Detect which cell encompasses the target text, then output its (X, Y) center coordinate. 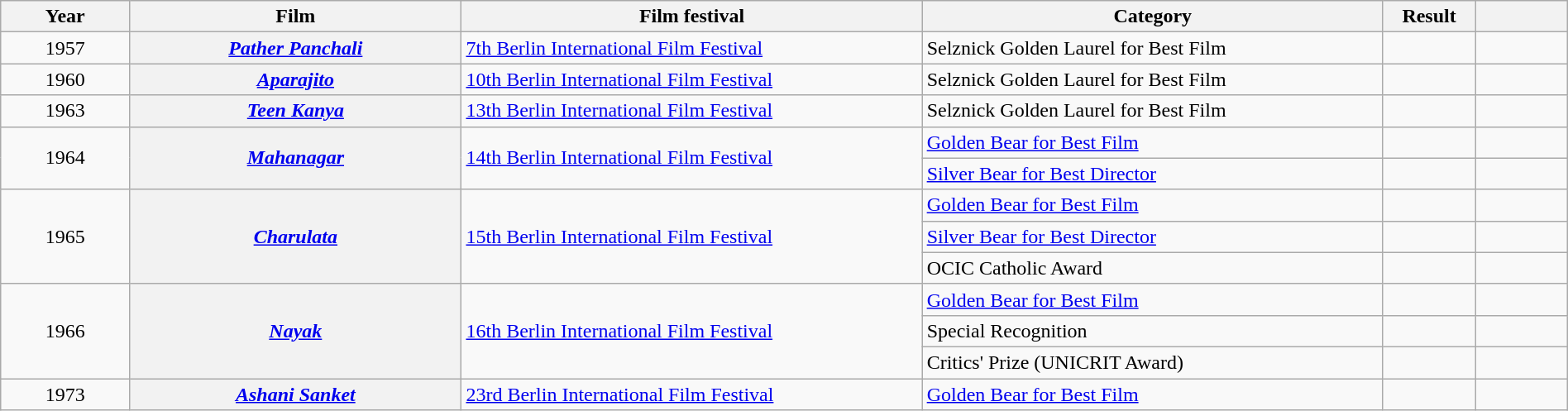
Film (296, 17)
1957 (65, 48)
16th Berlin International Film Festival (691, 331)
OCIC Catholic Award (1153, 268)
Mahanagar (296, 158)
Category (1153, 17)
Aparajito (296, 79)
Result (1429, 17)
Nayak (296, 331)
Film festival (691, 17)
Teen Kanya (296, 111)
1960 (65, 79)
Pather Panchali (296, 48)
23rd Berlin International Film Festival (691, 394)
1965 (65, 237)
14th Berlin International Film Festival (691, 158)
Charulata (296, 237)
1966 (65, 331)
Special Recognition (1153, 331)
15th Berlin International Film Festival (691, 237)
1963 (65, 111)
1964 (65, 158)
Year (65, 17)
13th Berlin International Film Festival (691, 111)
Ashani Sanket (296, 394)
1973 (65, 394)
7th Berlin International Film Festival (691, 48)
10th Berlin International Film Festival (691, 79)
Critics' Prize (UNICRIT Award) (1153, 362)
